Output the [X, Y] coordinate of the center of the cell containing the given text.  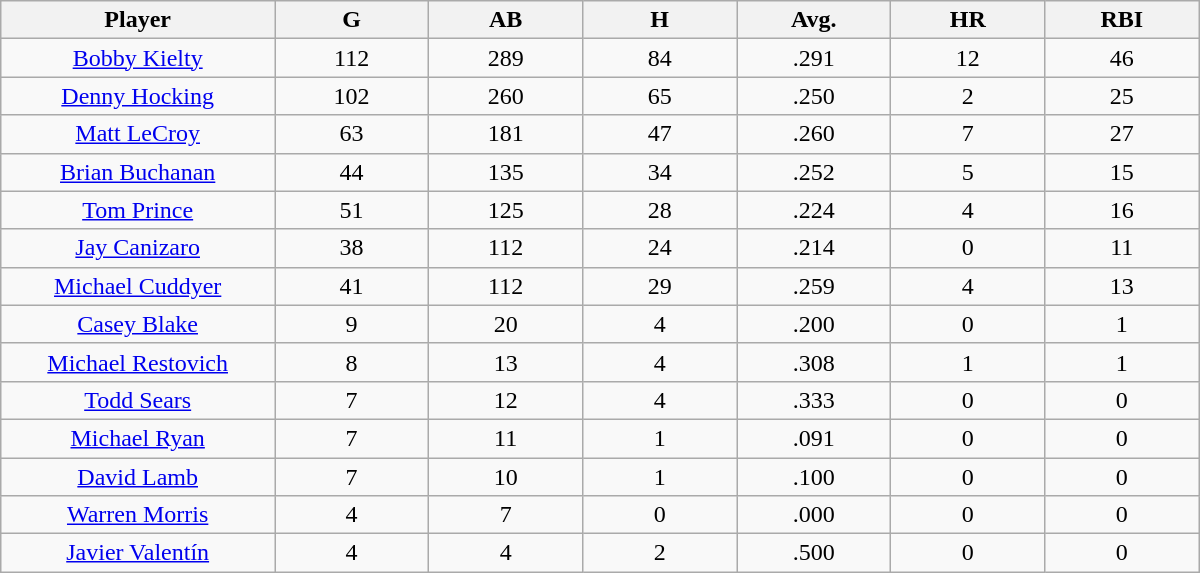
.260 [814, 134]
8 [352, 362]
David Lamb [138, 477]
65 [660, 96]
.224 [814, 210]
.000 [814, 515]
AB [506, 20]
20 [506, 324]
15 [1122, 172]
84 [660, 58]
41 [352, 286]
.259 [814, 286]
Player [138, 20]
Javier Valentín [138, 553]
.214 [814, 248]
24 [660, 248]
27 [1122, 134]
47 [660, 134]
.333 [814, 400]
.100 [814, 477]
HR [968, 20]
16 [1122, 210]
38 [352, 248]
Michael Cuddyer [138, 286]
46 [1122, 58]
.250 [814, 96]
181 [506, 134]
34 [660, 172]
Michael Restovich [138, 362]
Tom Prince [138, 210]
.200 [814, 324]
63 [352, 134]
135 [506, 172]
.291 [814, 58]
10 [506, 477]
Matt LeCroy [138, 134]
Todd Sears [138, 400]
RBI [1122, 20]
G [352, 20]
5 [968, 172]
29 [660, 286]
Warren Morris [138, 515]
Michael Ryan [138, 438]
125 [506, 210]
260 [506, 96]
9 [352, 324]
.252 [814, 172]
Jay Canizaro [138, 248]
51 [352, 210]
Denny Hocking [138, 96]
Bobby Kielty [138, 58]
289 [506, 58]
.308 [814, 362]
102 [352, 96]
Casey Blake [138, 324]
28 [660, 210]
44 [352, 172]
H [660, 20]
.500 [814, 553]
25 [1122, 96]
Avg. [814, 20]
.091 [814, 438]
Brian Buchanan [138, 172]
